Scan for the cell matching the given text and deliver its (X, Y) coordinate at center. 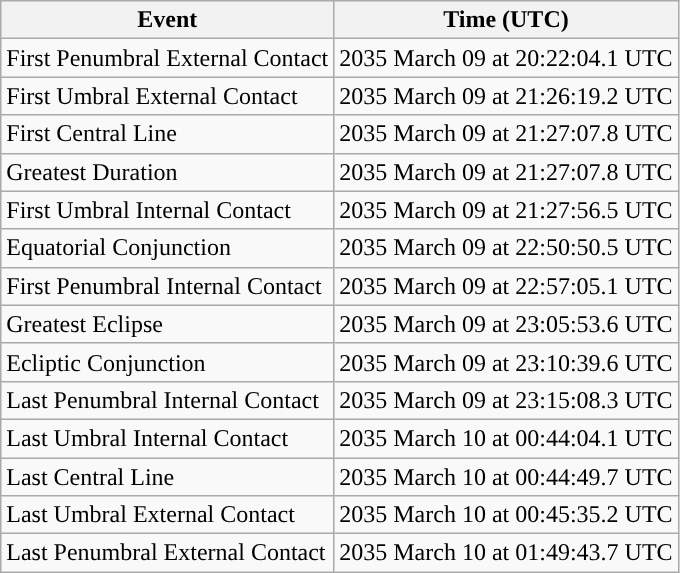
Greatest Eclipse (168, 324)
Time (UTC) (506, 20)
Greatest Duration (168, 172)
2035 March 09 at 23:10:39.6 UTC (506, 362)
Equatorial Conjunction (168, 248)
2035 March 09 at 22:57:05.1 UTC (506, 286)
2035 March 09 at 22:50:50.5 UTC (506, 248)
First Penumbral Internal Contact (168, 286)
2035 March 10 at 01:49:43.7 UTC (506, 553)
2035 March 10 at 00:44:04.1 UTC (506, 438)
2035 March 09 at 20:22:04.1 UTC (506, 58)
Last Umbral External Contact (168, 515)
First Umbral Internal Contact (168, 210)
2035 March 09 at 23:15:08.3 UTC (506, 400)
Last Penumbral Internal Contact (168, 400)
Last Central Line (168, 477)
2035 March 10 at 00:45:35.2 UTC (506, 515)
2035 March 10 at 00:44:49.7 UTC (506, 477)
First Umbral External Contact (168, 96)
2035 March 09 at 21:26:19.2 UTC (506, 96)
Event (168, 20)
First Penumbral External Contact (168, 58)
2035 March 09 at 21:27:56.5 UTC (506, 210)
2035 March 09 at 23:05:53.6 UTC (506, 324)
First Central Line (168, 134)
Last Umbral Internal Contact (168, 438)
Last Penumbral External Contact (168, 553)
Ecliptic Conjunction (168, 362)
